Determine the [X, Y] coordinate at the center of the cell enclosing the given text.  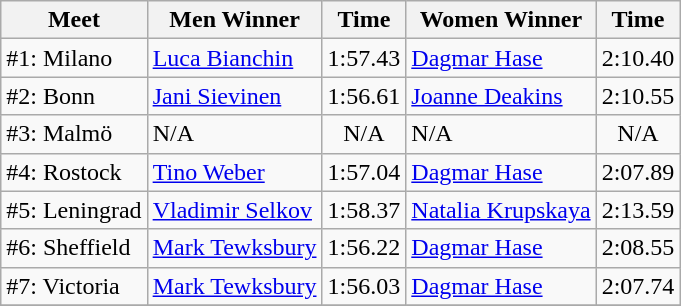
1:56.22 [364, 248]
Meet [74, 20]
1:57.04 [364, 172]
Vladimir Selkov [234, 210]
#7: Victoria [74, 286]
2:07.74 [638, 286]
1:58.37 [364, 210]
Natalia Krupskaya [501, 210]
#1: Milano [74, 58]
2:10.55 [638, 96]
#5: Leningrad [74, 210]
1:56.03 [364, 286]
#3: Malmö [74, 134]
#4: Rostock [74, 172]
Men Winner [234, 20]
2:07.89 [638, 172]
2:10.40 [638, 58]
Joanne Deakins [501, 96]
Jani Sievinen [234, 96]
1:57.43 [364, 58]
2:08.55 [638, 248]
#2: Bonn [74, 96]
2:13.59 [638, 210]
#6: Sheffield [74, 248]
Tino Weber [234, 172]
1:56.61 [364, 96]
Luca Bianchin [234, 58]
Women Winner [501, 20]
